Determine the [x, y] coordinate at the center of the cell enclosing the given text.  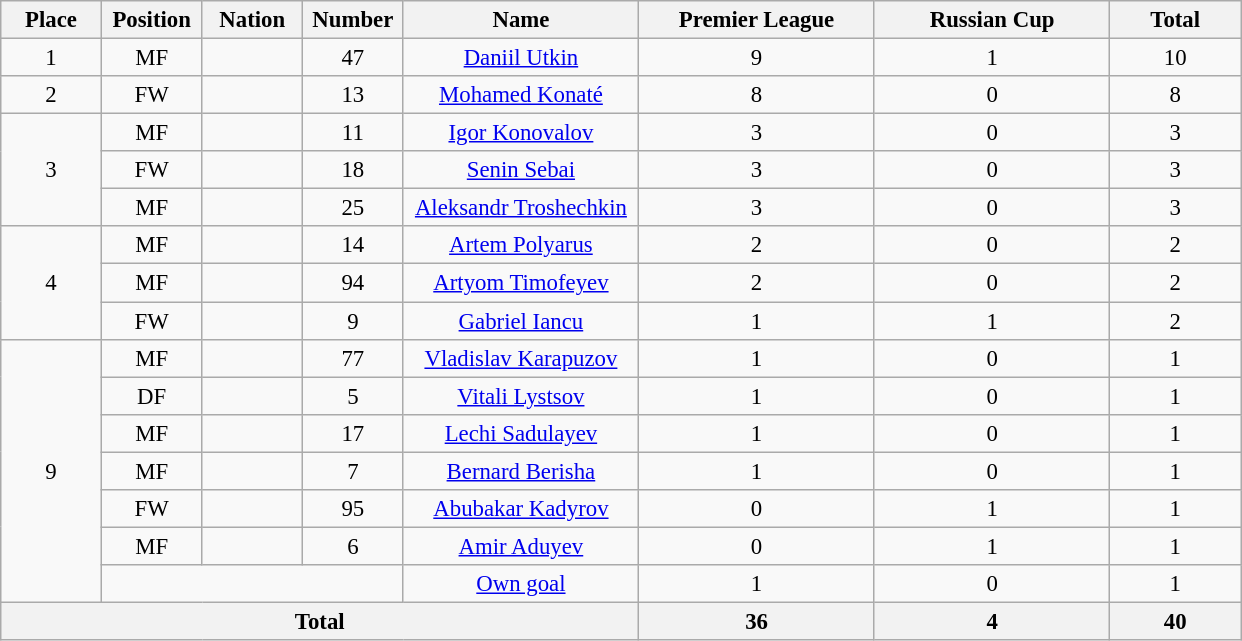
Artyom Timofeyev [521, 283]
18 [354, 170]
94 [354, 283]
Position [152, 20]
DF [152, 396]
36 [757, 621]
95 [354, 509]
Premier League [757, 20]
13 [354, 95]
Vladislav Karapuzov [521, 358]
6 [354, 546]
17 [354, 433]
Aleksandr Troshechkin [521, 208]
Daniil Utkin [521, 58]
Nation [252, 20]
Artem Polyarus [521, 245]
Lechi Sadulayev [521, 433]
Mohamed Konaté [521, 95]
11 [354, 133]
Vitali Lystsov [521, 396]
25 [354, 208]
Gabriel Iancu [521, 321]
Amir Aduyev [521, 546]
10 [1176, 58]
Igor Konovalov [521, 133]
47 [354, 58]
Own goal [521, 584]
14 [354, 245]
Number [354, 20]
77 [354, 358]
Russian Cup [992, 20]
7 [354, 471]
5 [354, 396]
Name [521, 20]
Bernard Berisha [521, 471]
Abubakar Kadyrov [521, 509]
Place [52, 20]
Senin Sebai [521, 170]
40 [1176, 621]
